Output the [X, Y] coordinate of the center of the cell containing the given text.  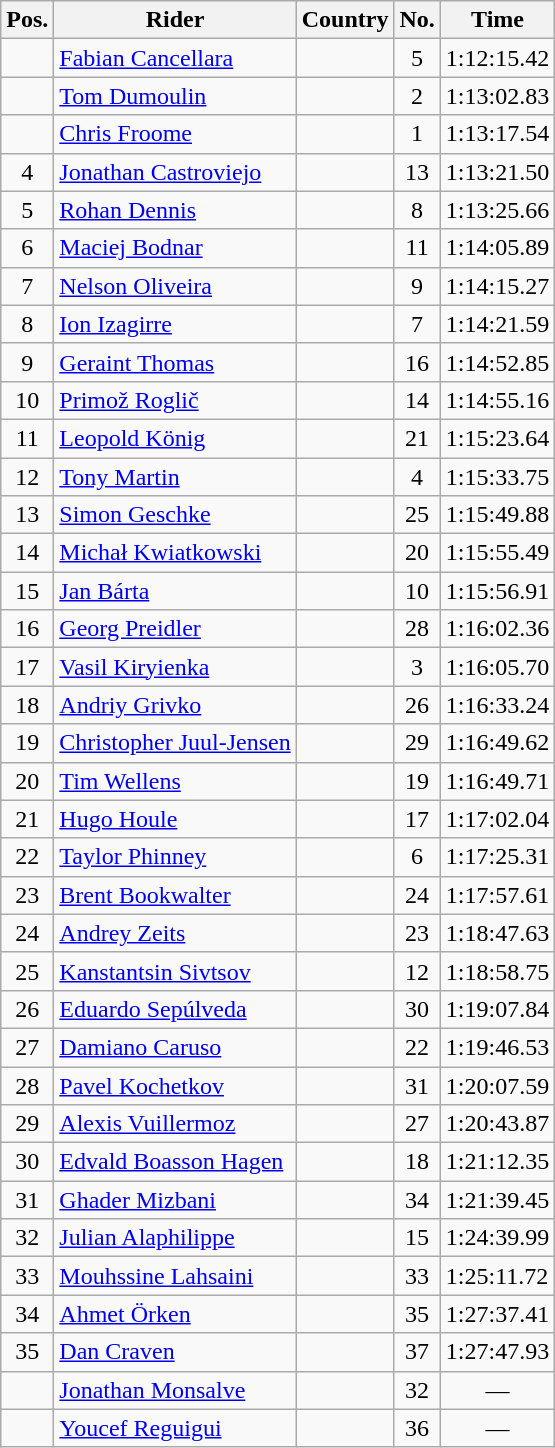
Maciej Bodnar [175, 248]
Rohan Dennis [175, 210]
1:14:05.89 [497, 248]
1 [417, 134]
Ahmet Örken [175, 1314]
Michał Kwiatkowski [175, 553]
Alexis Vuillermoz [175, 1124]
Chris Froome [175, 134]
Julian Alaphilippe [175, 1238]
Simon Geschke [175, 515]
Jan Bárta [175, 591]
36 [417, 1428]
1:27:37.41 [497, 1314]
Jonathan Monsalve [175, 1390]
1:17:25.31 [497, 857]
Georg Preidler [175, 629]
1:18:47.63 [497, 933]
1:16:33.24 [497, 705]
Kanstantsin Sivtsov [175, 971]
Edvald Boasson Hagen [175, 1162]
1:16:05.70 [497, 667]
1:14:21.59 [497, 324]
1:13:25.66 [497, 210]
Primož Roglič [175, 400]
37 [417, 1352]
Country [345, 20]
1:20:07.59 [497, 1085]
Brent Bookwalter [175, 895]
1:13:17.54 [497, 134]
1:13:02.83 [497, 96]
Ion Izagirre [175, 324]
Taylor Phinney [175, 857]
Vasil Kiryienka [175, 667]
Geraint Thomas [175, 362]
Damiano Caruso [175, 1047]
Eduardo Sepúlveda [175, 1009]
3 [417, 667]
1:16:02.36 [497, 629]
1:16:49.62 [497, 743]
No. [417, 20]
1:14:55.16 [497, 400]
1:20:43.87 [497, 1124]
Pavel Kochetkov [175, 1085]
1:13:21.50 [497, 172]
1:16:49.71 [497, 781]
1:19:07.84 [497, 1009]
1:18:58.75 [497, 971]
Andrey Zeits [175, 933]
Dan Craven [175, 1352]
1:17:57.61 [497, 895]
Jonathan Castroviejo [175, 172]
1:15:49.88 [497, 515]
1:15:56.91 [497, 591]
1:21:39.45 [497, 1200]
Leopold König [175, 438]
Mouhssine Lahsaini [175, 1276]
1:25:11.72 [497, 1276]
Christopher Juul-Jensen [175, 743]
1:15:55.49 [497, 553]
Hugo Houle [175, 819]
1:24:39.99 [497, 1238]
Fabian Cancellara [175, 58]
Time [497, 20]
2 [417, 96]
Youcef Reguigui [175, 1428]
Tom Dumoulin [175, 96]
Andriy Grivko [175, 705]
1:14:15.27 [497, 286]
1:21:12.35 [497, 1162]
Rider [175, 20]
1:14:52.85 [497, 362]
Pos. [28, 20]
1:27:47.93 [497, 1352]
1:15:33.75 [497, 477]
1:12:15.42 [497, 58]
1:19:46.53 [497, 1047]
Tony Martin [175, 477]
Tim Wellens [175, 781]
1:17:02.04 [497, 819]
1:15:23.64 [497, 438]
Nelson Oliveira [175, 286]
Ghader Mizbani [175, 1200]
